Capture the cell that displays the provided text and extract its (X, Y) central coordinate. 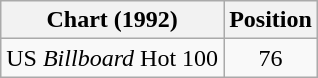
US Billboard Hot 100 (112, 58)
Position (271, 20)
Chart (1992) (112, 20)
76 (271, 58)
